From the cell containing the given text, extract its center point as (X, Y) coordinate. 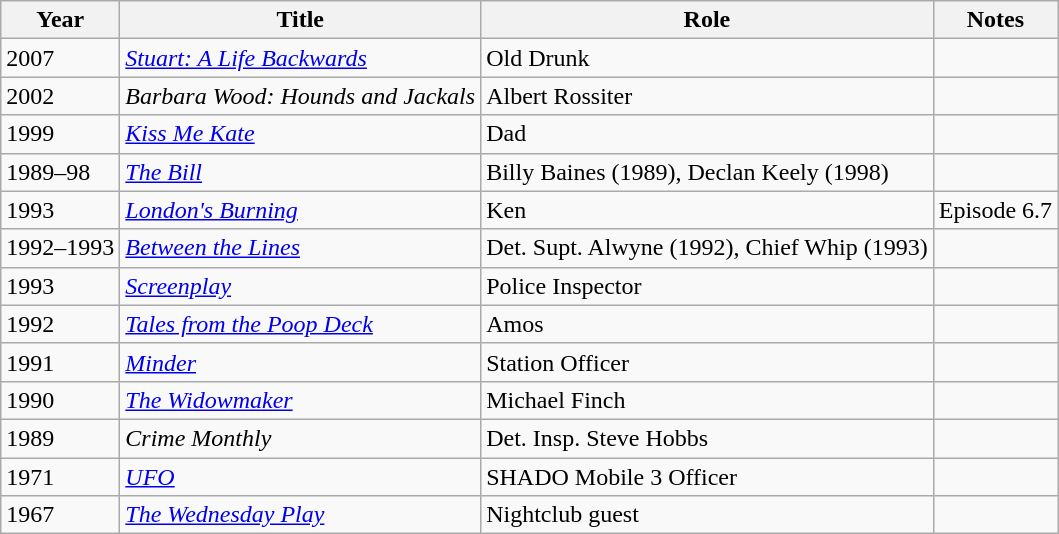
2002 (60, 96)
Crime Monthly (300, 438)
2007 (60, 58)
Albert Rossiter (708, 96)
Barbara Wood: Hounds and Jackals (300, 96)
1967 (60, 515)
London's Burning (300, 210)
The Widowmaker (300, 400)
SHADO Mobile 3 Officer (708, 477)
Dad (708, 134)
Michael Finch (708, 400)
UFO (300, 477)
Tales from the Poop Deck (300, 324)
1999 (60, 134)
1990 (60, 400)
Police Inspector (708, 286)
Det. Supt. Alwyne (1992), Chief Whip (1993) (708, 248)
Billy Baines (1989), Declan Keely (1998) (708, 172)
Ken (708, 210)
Amos (708, 324)
Episode 6.7 (995, 210)
1991 (60, 362)
The Wednesday Play (300, 515)
Nightclub guest (708, 515)
Role (708, 20)
The Bill (300, 172)
Station Officer (708, 362)
1989 (60, 438)
Stuart: A Life Backwards (300, 58)
1992 (60, 324)
Between the Lines (300, 248)
Screenplay (300, 286)
Old Drunk (708, 58)
1989–98 (60, 172)
Det. Insp. Steve Hobbs (708, 438)
Minder (300, 362)
1971 (60, 477)
Notes (995, 20)
Title (300, 20)
1992–1993 (60, 248)
Year (60, 20)
Kiss Me Kate (300, 134)
